Locate the cell with the specified text and output its [X, Y] center coordinate. 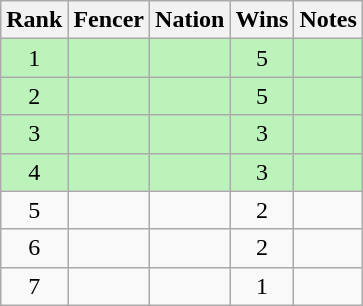
Nation [190, 20]
Rank [34, 20]
Wins [262, 20]
Notes [328, 20]
6 [34, 248]
Fencer [109, 20]
7 [34, 286]
4 [34, 172]
